Extract the [x, y] coordinate from the center of the cell holding the provided text.  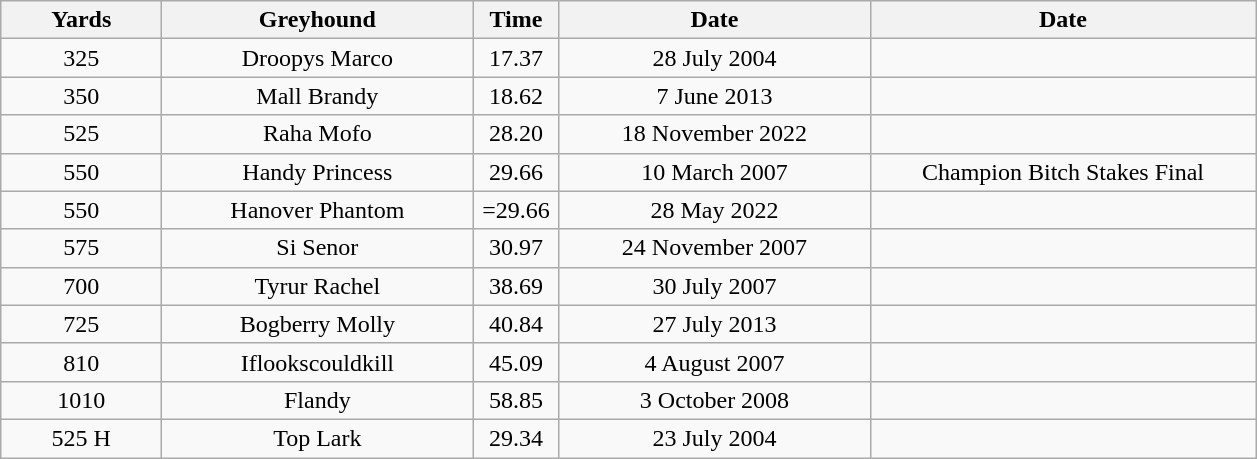
40.84 [516, 324]
58.85 [516, 400]
Si Senor [318, 248]
1010 [82, 400]
Champion Bitch Stakes Final [1063, 172]
Flandy [318, 400]
18.62 [516, 96]
27 July 2013 [714, 324]
Mall Brandy [318, 96]
=29.66 [516, 210]
30.97 [516, 248]
Droopys Marco [318, 58]
38.69 [516, 286]
Yards [82, 20]
350 [82, 96]
17.37 [516, 58]
Handy Princess [318, 172]
575 [82, 248]
29.66 [516, 172]
29.34 [516, 438]
325 [82, 58]
24 November 2007 [714, 248]
Raha Mofo [318, 134]
Top Lark [318, 438]
Tyrur Rachel [318, 286]
28.20 [516, 134]
4 August 2007 [714, 362]
Bogberry Molly [318, 324]
525 H [82, 438]
725 [82, 324]
28 July 2004 [714, 58]
Time [516, 20]
Greyhound [318, 20]
3 October 2008 [714, 400]
28 May 2022 [714, 210]
810 [82, 362]
10 March 2007 [714, 172]
700 [82, 286]
30 July 2007 [714, 286]
18 November 2022 [714, 134]
23 July 2004 [714, 438]
525 [82, 134]
7 June 2013 [714, 96]
45.09 [516, 362]
Hanover Phantom [318, 210]
Iflookscouldkill [318, 362]
